Pinpoint the cell where the given text exists, returning its (x, y) midpoint coordinate. 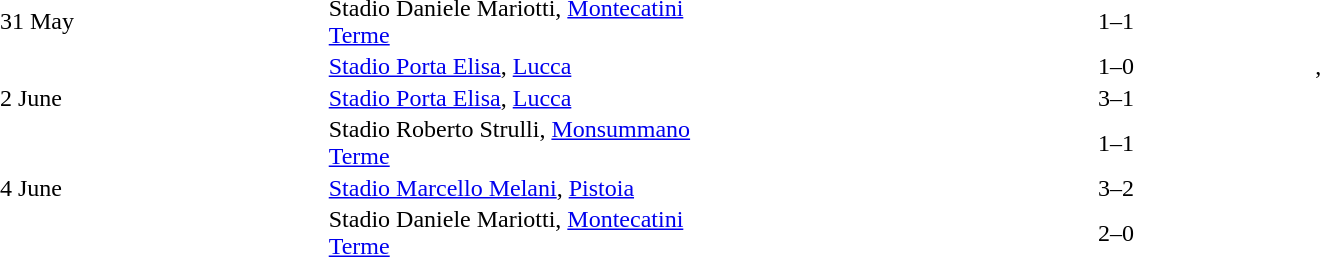
1–0 (1116, 67)
3–1 (1116, 98)
Stadio Roberto Strulli, Monsummano Terme (524, 142)
3–2 (1116, 188)
Stadio Marcello Melani, Pistoia (524, 188)
1–1 (1116, 142)
